Return (X, Y) of the center of cell containing provided text 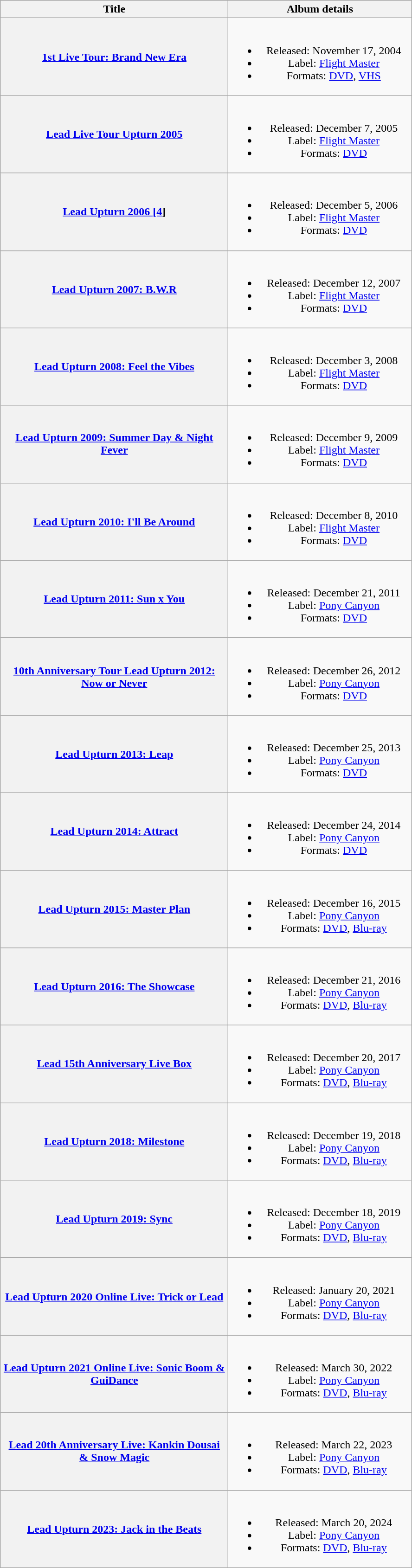
Released: December 7, 2005Label: Flight MasterFormats: DVD (320, 134)
Album details (320, 9)
Lead Upturn 2008: Feel the Vibes (114, 366)
Lead Upturn 2009: Summer Day & Night Fever (114, 444)
Lead Upturn 2015: Master Plan (114, 909)
Lead 15th Anniversary Live Box (114, 1064)
Lead Upturn 2006 [4] (114, 211)
Released: March 22, 2023Label: Pony CanyonFormats: DVD, Blu-ray (320, 1452)
Title (114, 9)
Lead Upturn 2020 Online Live: Trick or Lead (114, 1297)
Lead Upturn 2016: The Showcase (114, 987)
Lead Upturn 2018: Milestone (114, 1142)
Released: December 18, 2019Label: Pony CanyonFormats: DVD, Blu-ray (320, 1219)
Released: December 5, 2006Label: Flight MasterFormats: DVD (320, 211)
Released: December 24, 2014Label: Pony CanyonFormats: DVD (320, 831)
Released: March 20, 2024Label: Pony CanyonFormats: DVD, Blu-ray (320, 1529)
Lead Upturn 2014: Attract (114, 831)
Released: December 12, 2007Label: Flight MasterFormats: DVD (320, 289)
Released: December 26, 2012Label: Pony CanyonFormats: DVD (320, 676)
Lead Upturn 2021 Online Live: Sonic Boom & GuiDance (114, 1374)
Released: December 20, 2017Label: Pony CanyonFormats: DVD, Blu-ray (320, 1064)
Lead Upturn 2011: Sun x You (114, 599)
Released: December 21, 2011Label: Pony CanyonFormats: DVD (320, 599)
Released: March 30, 2022Label: Pony CanyonFormats: DVD, Blu-ray (320, 1374)
Released: December 21, 2016Label: Pony CanyonFormats: DVD, Blu-ray (320, 987)
Lead Upturn 2019: Sync (114, 1219)
Released: December 8, 2010Label: Flight MasterFormats: DVD (320, 521)
Lead Live Tour Upturn 2005 (114, 134)
Released: December 16, 2015Label: Pony CanyonFormats: DVD, Blu-ray (320, 909)
Lead Upturn 2013: Leap (114, 754)
Released: November 17, 2004Label: Flight MasterFormats: DVD, VHS (320, 57)
Released: December 3, 2008Label: Flight MasterFormats: DVD (320, 366)
Lead Upturn 2010: I'll Be Around (114, 521)
Released: December 25, 2013Label: Pony CanyonFormats: DVD (320, 754)
Lead 20th Anniversary Live: Kankin Dousai & Snow Magic (114, 1452)
Released: December 19, 2018Label: Pony CanyonFormats: DVD, Blu-ray (320, 1142)
Lead Upturn 2007: B.W.R (114, 289)
Released: December 9, 2009Label: Flight MasterFormats: DVD (320, 444)
Lead Upturn 2023: Jack in the Beats (114, 1529)
1st Live Tour: Brand New Era (114, 57)
10th Anniversary Tour Lead Upturn 2012: Now or Never (114, 676)
Released: January 20, 2021Label: Pony CanyonFormats: DVD, Blu-ray (320, 1297)
